Extract the [x, y] coordinate from the center of the cell holding the provided text.  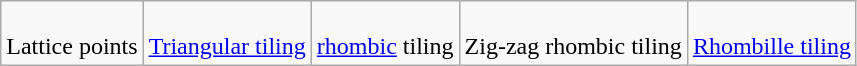
Triangular tiling [227, 34]
Lattice points [72, 34]
rhombic tiling [385, 34]
Zig-zag rhombic tiling [573, 34]
Rhombille tiling [772, 34]
